Capture the cell that displays the provided text and extract its [x, y] central coordinate. 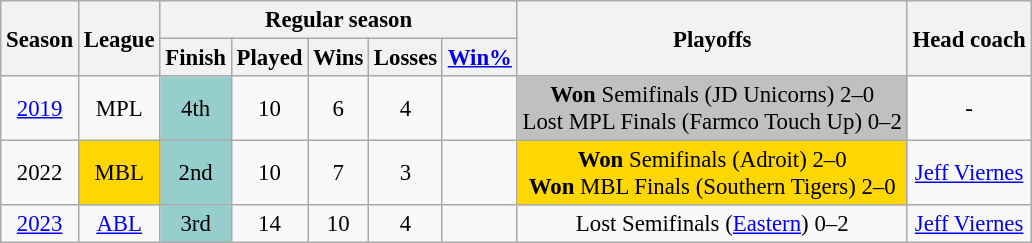
3 [406, 174]
League [118, 38]
Season [40, 38]
Played [269, 58]
2019 [40, 108]
Won Semifinals (JD Unicorns) 2–0Lost MPL Finals (Farmco Touch Up) 0–2 [712, 108]
2022 [40, 174]
Win% [480, 58]
Wins [338, 58]
3rd [196, 224]
MPL [118, 108]
Finish [196, 58]
Losses [406, 58]
MBL [118, 174]
2023 [40, 224]
Playoffs [712, 38]
4th [196, 108]
Won Semifinals (Adroit) 2–0Won MBL Finals (Southern Tigers) 2–0 [712, 174]
14 [269, 224]
Regular season [338, 20]
Lost Semifinals (Eastern) 0–2 [712, 224]
7 [338, 174]
ABL [118, 224]
6 [338, 108]
2nd [196, 174]
- [969, 108]
Head coach [969, 38]
